Determine the [x, y] coordinate at the center of the cell enclosing the given text.  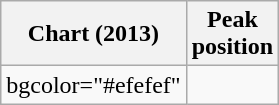
bgcolor="#efefef" [94, 85]
Peakposition [232, 34]
Chart (2013) [94, 34]
